For the text-containing cell, return its midpoint in [x, y] coordinate format. 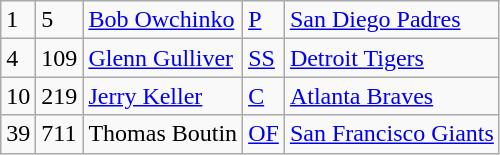
Bob Owchinko [163, 20]
P [264, 20]
219 [60, 96]
Glenn Gulliver [163, 58]
10 [18, 96]
39 [18, 134]
OF [264, 134]
Atlanta Braves [392, 96]
SS [264, 58]
4 [18, 58]
San Francisco Giants [392, 134]
C [264, 96]
Detroit Tigers [392, 58]
Thomas Boutin [163, 134]
San Diego Padres [392, 20]
109 [60, 58]
5 [60, 20]
711 [60, 134]
Jerry Keller [163, 96]
1 [18, 20]
